Find where the given text appears and provide that cell's center as [X, Y] coordinate. 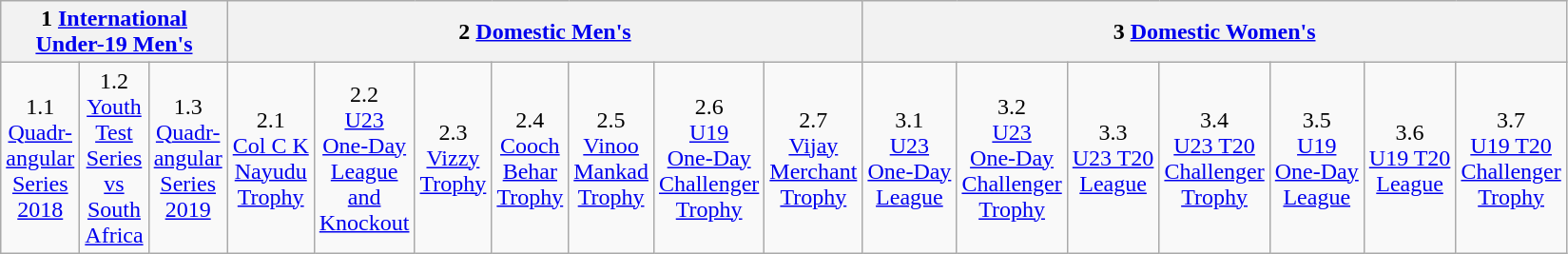
3.5U19One-DayLeague [1316, 158]
2.7VijayMerchantTrophy [814, 158]
3.1U23One-DayLeague [909, 158]
3.4U23 T20ChallengerTrophy [1214, 158]
1 InternationalUnder-19 Men's [114, 32]
3.3U23 T20League [1113, 158]
2.6U19One-DayChallengerTrophy [708, 158]
1.1Quadr-angularSeries2018 [40, 158]
1.3Quadr-angularSeries2019 [188, 158]
3.6U19 T20League [1409, 158]
3.7U19 T20ChallengerTrophy [1511, 158]
2.4CoochBeharTrophy [531, 158]
1.2YouthTestSeriesvsSouthAfrica [114, 158]
2.1Col C KNayuduTrophy [270, 158]
2.3VizzyTrophy [453, 158]
2 Domestic Men's [545, 32]
3.2U23One-DayChallengerTrophy [1012, 158]
2.5VinooMankadTrophy [611, 158]
3 Domestic Women's [1214, 32]
2.2U23One-DayLeagueandKnockout [364, 158]
